For the text-containing cell, return its midpoint in (X, Y) coordinate format. 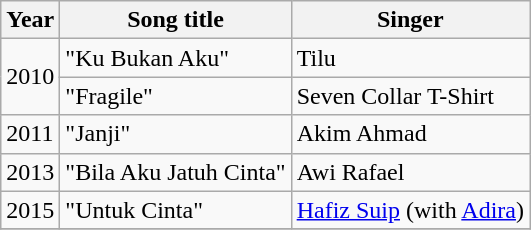
Awi Rafael (410, 172)
Tilu (410, 58)
"Bila Aku Jatuh Cinta" (176, 172)
2010 (30, 77)
"Ku Bukan Aku" (176, 58)
Singer (410, 20)
Song title (176, 20)
Seven Collar T-Shirt (410, 96)
"Untuk Cinta" (176, 210)
Year (30, 20)
Akim Ahmad (410, 134)
Hafiz Suip (with Adira) (410, 210)
"Janji" (176, 134)
2015 (30, 210)
2013 (30, 172)
2011 (30, 134)
"Fragile" (176, 96)
